Detect which cell encompasses the target text, then output its (x, y) center coordinate. 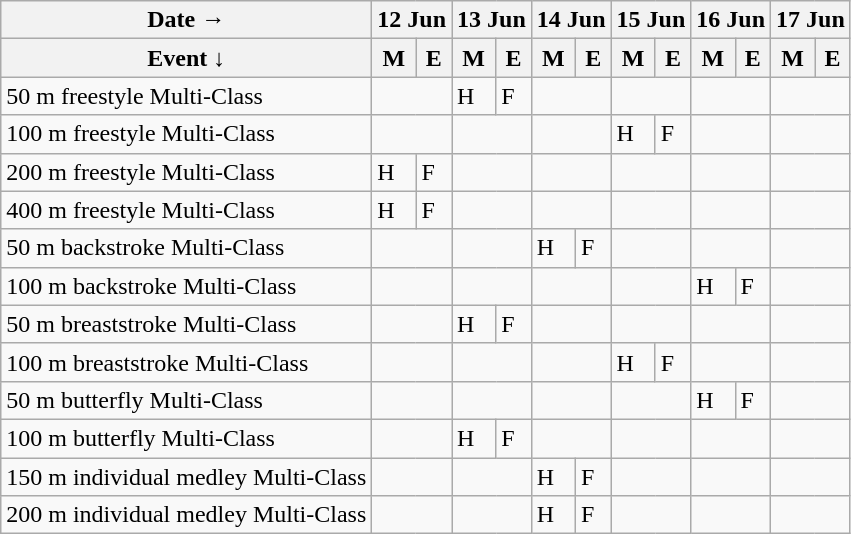
50 m breaststroke Multi-Class (186, 324)
15 Jun (651, 20)
200 m freestyle Multi-Class (186, 172)
14 Jun (571, 20)
100 m breaststroke Multi-Class (186, 362)
50 m freestyle Multi-Class (186, 96)
100 m backstroke Multi-Class (186, 286)
16 Jun (731, 20)
100 m butterfly Multi-Class (186, 438)
150 m individual medley Multi-Class (186, 477)
13 Jun (492, 20)
12 Jun (412, 20)
Date → (186, 20)
17 Jun (811, 20)
50 m butterfly Multi-Class (186, 400)
50 m backstroke Multi-Class (186, 248)
400 m freestyle Multi-Class (186, 210)
100 m freestyle Multi-Class (186, 134)
200 m individual medley Multi-Class (186, 515)
Event ↓ (186, 58)
